For the text-containing cell, return its midpoint in (x, y) coordinate format. 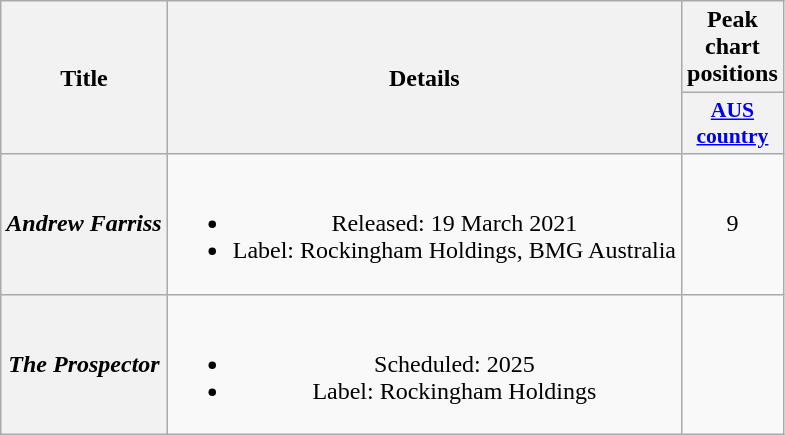
Released: 19 March 2021Label: Rockingham Holdings, BMG Australia (424, 224)
Details (424, 78)
Andrew Farriss (84, 224)
9 (733, 224)
AUScountry (733, 124)
Title (84, 78)
Peak chart positions (733, 47)
Scheduled: 2025Label: Rockingham Holdings (424, 364)
The Prospector (84, 364)
